Output the [x, y] coordinate of the center of the cell containing the given text.  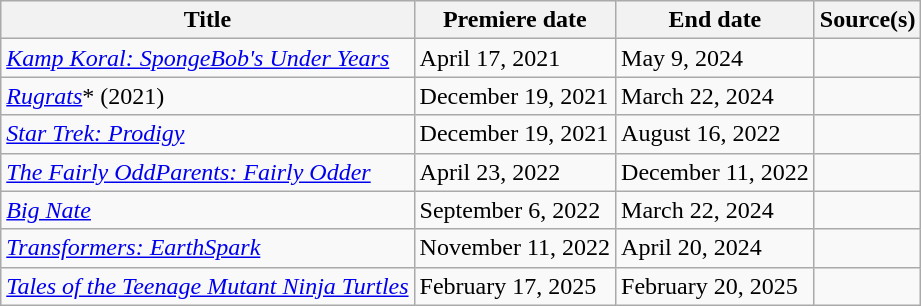
Tales of the Teenage Mutant Ninja Turtles [208, 286]
February 17, 2025 [514, 286]
Big Nate [208, 210]
Source(s) [868, 20]
April 17, 2021 [514, 58]
Star Trek: Prodigy [208, 134]
February 20, 2025 [716, 286]
Rugrats* (2021) [208, 96]
April 20, 2024 [716, 248]
May 9, 2024 [716, 58]
April 23, 2022 [514, 172]
Kamp Koral: SpongeBob's Under Years [208, 58]
August 16, 2022 [716, 134]
Title [208, 20]
End date [716, 20]
December 11, 2022 [716, 172]
The Fairly OddParents: Fairly Odder [208, 172]
September 6, 2022 [514, 210]
November 11, 2022 [514, 248]
Premiere date [514, 20]
Transformers: EarthSpark [208, 248]
